Scan for the cell matching the given text and deliver its (X, Y) coordinate at center. 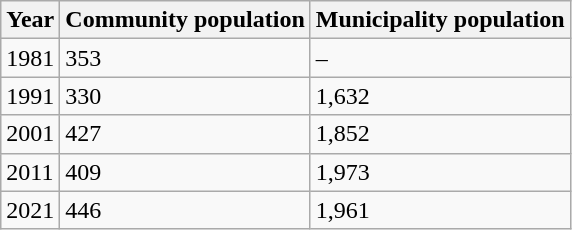
1,632 (440, 96)
1981 (30, 58)
1,973 (440, 172)
330 (185, 96)
409 (185, 172)
Year (30, 20)
Municipality population (440, 20)
1,961 (440, 210)
Community population (185, 20)
353 (185, 58)
1,852 (440, 134)
446 (185, 210)
2011 (30, 172)
2001 (30, 134)
– (440, 58)
2021 (30, 210)
1991 (30, 96)
427 (185, 134)
